Return the (X, Y) coordinate for the center point of the cell that contains the specified text.  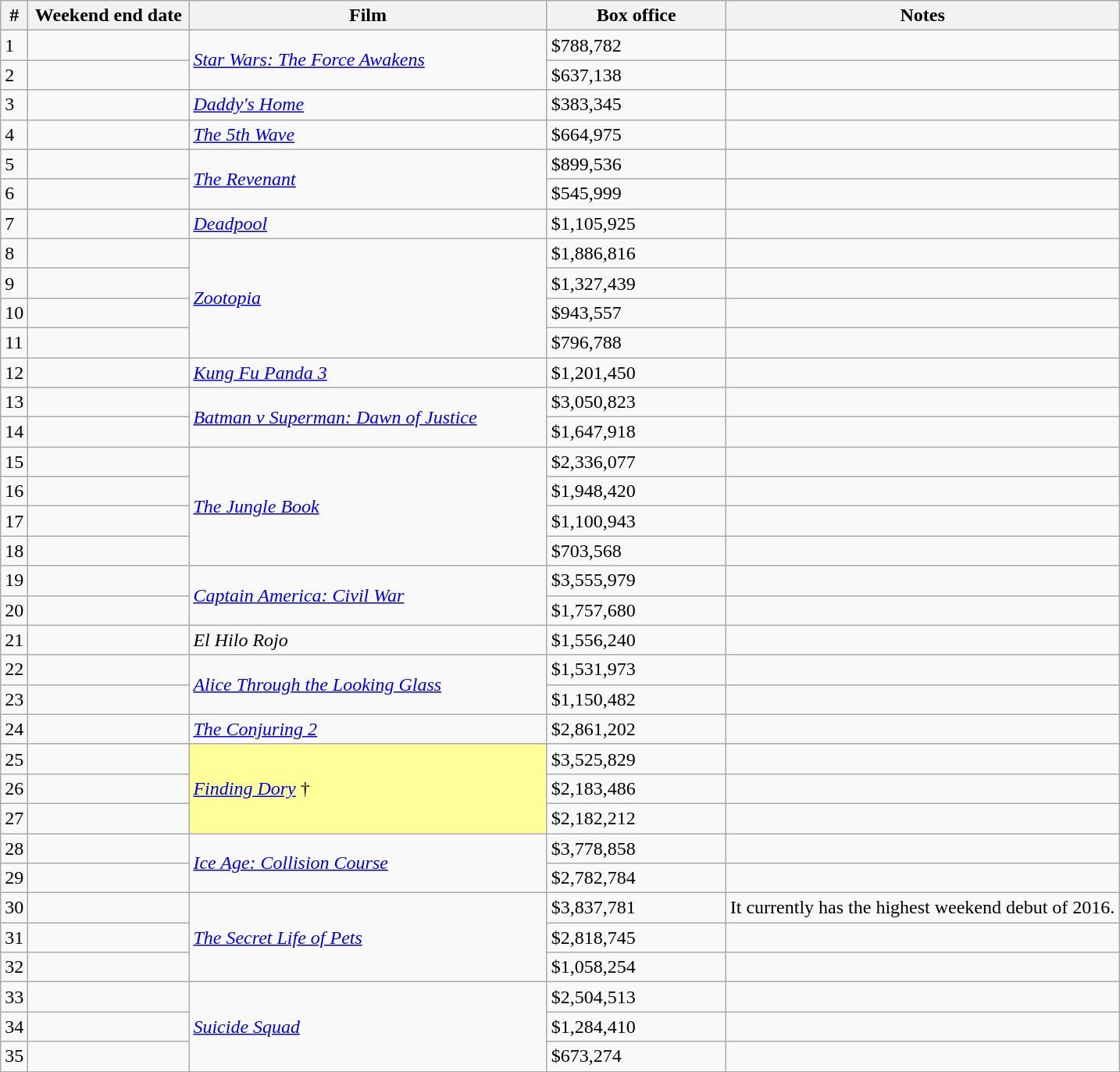
26 (14, 788)
Ice Age: Collision Course (368, 863)
$1,886,816 (636, 253)
Notes (922, 16)
Captain America: Civil War (368, 595)
$1,556,240 (636, 640)
12 (14, 373)
$1,948,420 (636, 491)
15 (14, 462)
34 (14, 1027)
Box office (636, 16)
$2,182,212 (636, 818)
# (14, 16)
4 (14, 134)
$383,345 (636, 105)
35 (14, 1056)
$3,837,781 (636, 908)
The Jungle Book (368, 506)
1 (14, 45)
33 (14, 997)
$2,336,077 (636, 462)
6 (14, 194)
Kung Fu Panda 3 (368, 373)
20 (14, 610)
29 (14, 878)
19 (14, 581)
$788,782 (636, 45)
5 (14, 164)
It currently has the highest weekend debut of 2016. (922, 908)
$1,201,450 (636, 373)
32 (14, 967)
3 (14, 105)
Zootopia (368, 298)
$3,555,979 (636, 581)
14 (14, 432)
16 (14, 491)
21 (14, 640)
9 (14, 283)
$1,327,439 (636, 283)
$1,757,680 (636, 610)
24 (14, 729)
$3,525,829 (636, 759)
31 (14, 938)
$899,536 (636, 164)
The Conjuring 2 (368, 729)
Film (368, 16)
El Hilo Rojo (368, 640)
Finding Dory † (368, 788)
$637,138 (636, 75)
The Revenant (368, 179)
$2,782,784 (636, 878)
28 (14, 848)
$3,778,858 (636, 848)
27 (14, 818)
$1,058,254 (636, 967)
$1,105,925 (636, 223)
13 (14, 402)
Alice Through the Looking Glass (368, 684)
The 5th Wave (368, 134)
$2,818,745 (636, 938)
23 (14, 699)
$664,975 (636, 134)
Weekend end date (109, 16)
7 (14, 223)
$1,531,973 (636, 670)
$1,284,410 (636, 1027)
$2,504,513 (636, 997)
30 (14, 908)
Batman v Superman: Dawn of Justice (368, 417)
22 (14, 670)
Suicide Squad (368, 1027)
$673,274 (636, 1056)
$1,647,918 (636, 432)
25 (14, 759)
$3,050,823 (636, 402)
18 (14, 551)
$943,557 (636, 313)
10 (14, 313)
Star Wars: The Force Awakens (368, 60)
$1,100,943 (636, 521)
$2,861,202 (636, 729)
11 (14, 342)
8 (14, 253)
The Secret Life of Pets (368, 938)
$796,788 (636, 342)
Daddy's Home (368, 105)
$2,183,486 (636, 788)
17 (14, 521)
$1,150,482 (636, 699)
$703,568 (636, 551)
2 (14, 75)
Deadpool (368, 223)
$545,999 (636, 194)
